Determine the (x, y) coordinate at the center of the cell enclosing the given text.  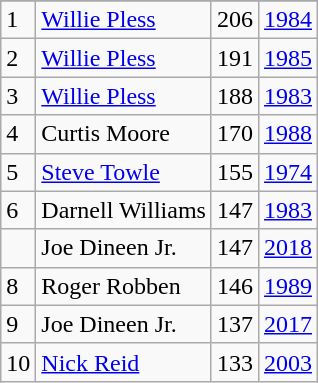
188 (234, 96)
137 (234, 324)
3 (18, 96)
155 (234, 172)
4 (18, 134)
Steve Towle (124, 172)
191 (234, 58)
Roger Robben (124, 286)
2003 (288, 362)
1974 (288, 172)
1984 (288, 20)
146 (234, 286)
Curtis Moore (124, 134)
1988 (288, 134)
206 (234, 20)
170 (234, 134)
Nick Reid (124, 362)
6 (18, 210)
5 (18, 172)
10 (18, 362)
8 (18, 286)
2018 (288, 248)
1 (18, 20)
133 (234, 362)
Darnell Williams (124, 210)
1989 (288, 286)
2017 (288, 324)
9 (18, 324)
1985 (288, 58)
2 (18, 58)
